Pinpoint the cell where the given text exists, returning its [X, Y] midpoint coordinate. 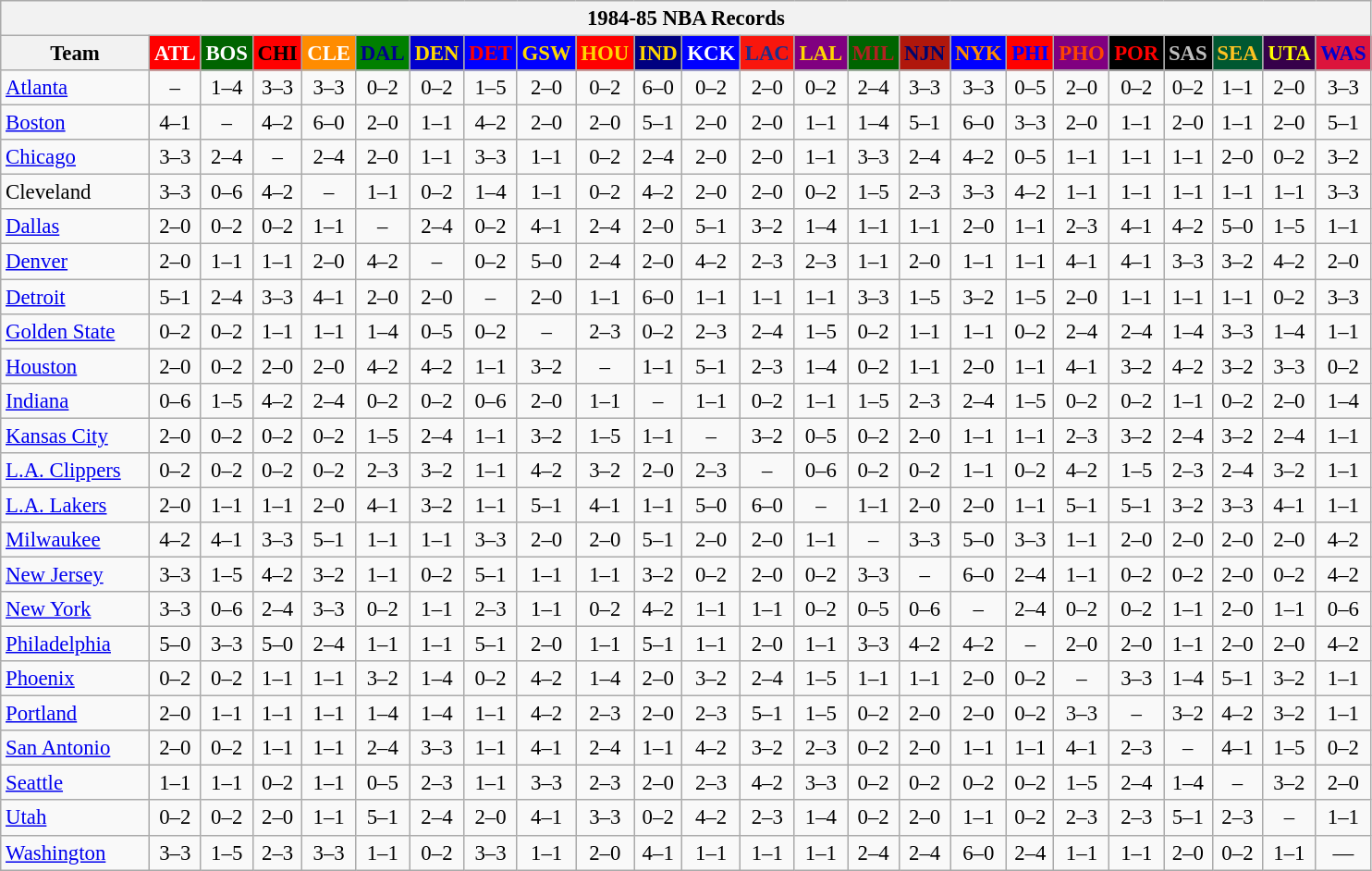
San Antonio [76, 748]
Denver [76, 262]
DET [490, 54]
POR [1137, 54]
Portland [76, 714]
Washington [76, 853]
Golden State [76, 331]
L.A. Lakers [76, 505]
Atlanta [76, 88]
CLE [329, 54]
DAL [383, 54]
L.A. Clippers [76, 471]
New Jersey [76, 574]
Boston [76, 123]
Utah [76, 818]
Team [76, 54]
— [1343, 853]
Phoenix [76, 679]
IND [658, 54]
GSW [546, 54]
Kansas City [76, 435]
Detroit [76, 297]
ATL [175, 54]
WAS [1343, 54]
Cleveland [76, 192]
LAC [767, 54]
SAS [1188, 54]
LAL [821, 54]
KCK [712, 54]
Dallas [76, 227]
NYK [978, 54]
Chicago [76, 157]
PHO [1082, 54]
MIL [874, 54]
NJN [925, 54]
SEA [1237, 54]
CHI [277, 54]
1984-85 NBA Records [686, 18]
Seattle [76, 783]
PHI [1030, 54]
BOS [227, 54]
Milwaukee [76, 540]
Philadelphia [76, 644]
UTA [1289, 54]
HOU [605, 54]
Houston [76, 366]
New York [76, 609]
Indiana [76, 400]
DEN [436, 54]
